Output the (X, Y) coordinate of the center of the cell containing the given text.  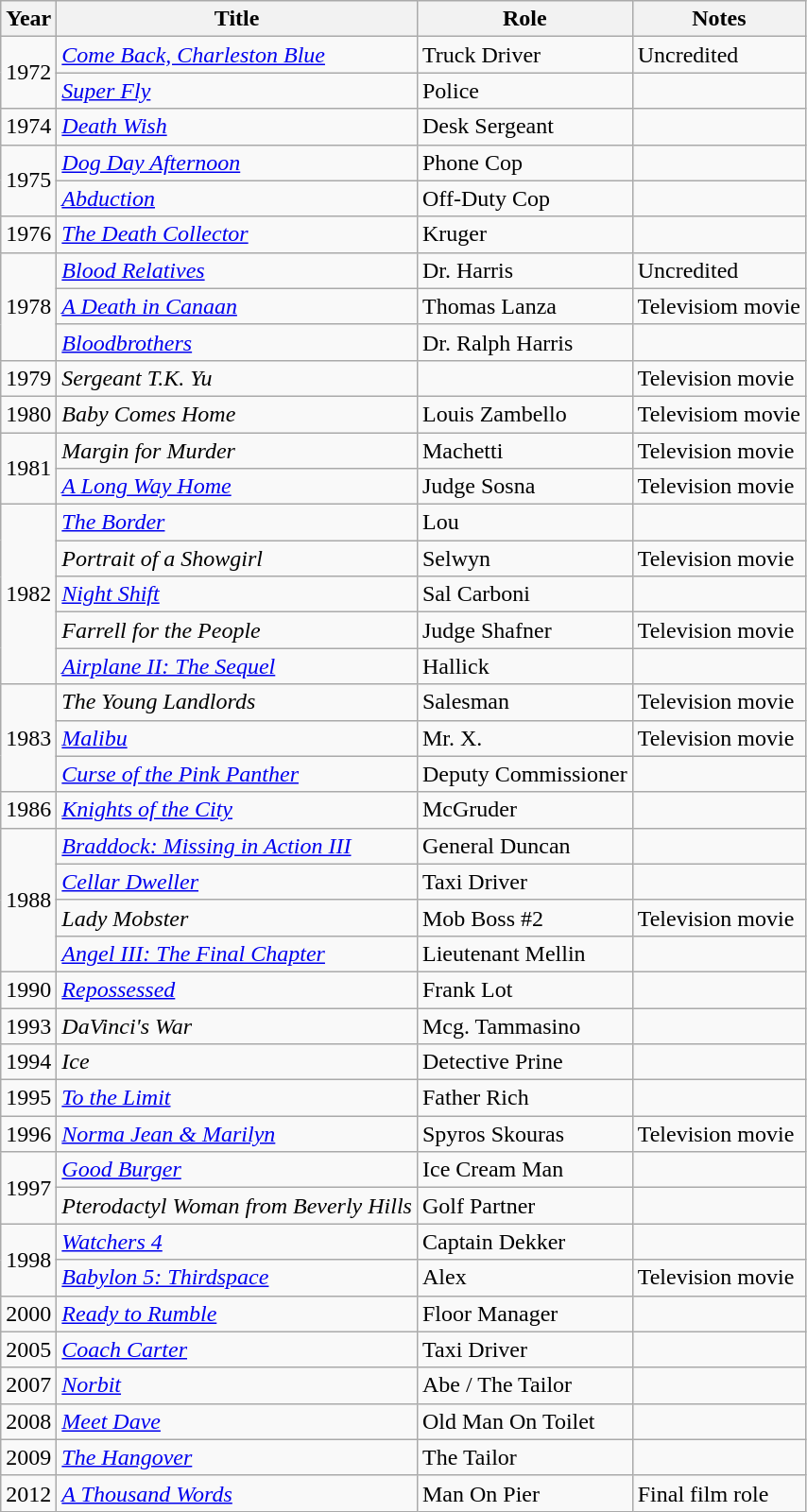
Dr. Ralph Harris (524, 342)
Title (237, 19)
Coach Carter (237, 1349)
Father Rich (524, 1098)
DaVinci's War (237, 1025)
Alex (524, 1278)
Norma Jean & Marilyn (237, 1134)
Abe / The Tailor (524, 1385)
Mob Boss #2 (524, 918)
Kruger (524, 234)
Portrait of a Showgirl (237, 558)
2008 (28, 1421)
Floor Manager (524, 1314)
1988 (28, 900)
Man On Pier (524, 1493)
Babylon 5: Thirdspace (237, 1278)
Year (28, 19)
2007 (28, 1385)
Hallick (524, 666)
1974 (28, 127)
Ready to Rumble (237, 1314)
1972 (28, 73)
Lou (524, 523)
Off-Duty Cop (524, 198)
Dr. Harris (524, 270)
Salesman (524, 702)
1996 (28, 1134)
2009 (28, 1457)
Malibu (237, 738)
Braddock: Missing in Action III (237, 846)
Farrell for the People (237, 630)
Pterodactyl Woman from Beverly Hills (237, 1206)
Deputy Commissioner (524, 774)
Night Shift (237, 594)
1976 (28, 234)
Thomas Lanza (524, 306)
Super Fly (237, 91)
1986 (28, 810)
Lady Mobster (237, 918)
Watchers 4 (237, 1242)
Repossessed (237, 989)
The Tailor (524, 1457)
1993 (28, 1025)
Detective Prine (524, 1062)
1980 (28, 414)
Judge Sosna (524, 487)
Good Burger (237, 1170)
1997 (28, 1188)
Airplane II: The Sequel (237, 666)
Margin for Murder (237, 451)
Louis Zambello (524, 414)
Come Back, Charleston Blue (237, 55)
Angel III: The Final Chapter (237, 954)
Death Wish (237, 127)
Ice Cream Man (524, 1170)
1983 (28, 738)
Captain Dekker (524, 1242)
1981 (28, 469)
Spyros Skouras (524, 1134)
Frank Lot (524, 989)
The Border (237, 523)
1998 (28, 1260)
Mcg. Tammasino (524, 1025)
1975 (28, 180)
Cellar Dweller (237, 882)
Notes (718, 19)
1994 (28, 1062)
The Young Landlords (237, 702)
To the Limit (237, 1098)
1995 (28, 1098)
Police (524, 91)
The Hangover (237, 1457)
Mr. X. (524, 738)
Ice (237, 1062)
Norbit (237, 1385)
Selwyn (524, 558)
2000 (28, 1314)
Old Man On Toilet (524, 1421)
The Death Collector (237, 234)
Sal Carboni (524, 594)
1982 (28, 594)
McGruder (524, 810)
Golf Partner (524, 1206)
Phone Cop (524, 163)
Final film role (718, 1493)
2012 (28, 1493)
A Death in Canaan (237, 306)
Baby Comes Home (237, 414)
Desk Sergeant (524, 127)
General Duncan (524, 846)
Truck Driver (524, 55)
2005 (28, 1349)
1979 (28, 378)
Abduction (237, 198)
Meet Dave (237, 1421)
Role (524, 19)
1978 (28, 306)
A Thousand Words (237, 1493)
Bloodbrothers (237, 342)
1990 (28, 989)
Machetti (524, 451)
A Long Way Home (237, 487)
Blood Relatives (237, 270)
Dog Day Afternoon (237, 163)
Knights of the City (237, 810)
Curse of the Pink Panther (237, 774)
Lieutenant Mellin (524, 954)
Sergeant T.K. Yu (237, 378)
Judge Shafner (524, 630)
